Capture the cell that displays the provided text and extract its [x, y] central coordinate. 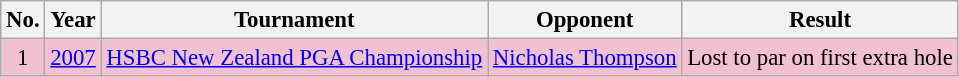
Result [820, 20]
2007 [73, 58]
Lost to par on first extra hole [820, 58]
No. [23, 20]
Tournament [294, 20]
Nicholas Thompson [585, 58]
Opponent [585, 20]
Year [73, 20]
HSBC New Zealand PGA Championship [294, 58]
1 [23, 58]
